Scan for the cell matching the given text and deliver its (X, Y) coordinate at center. 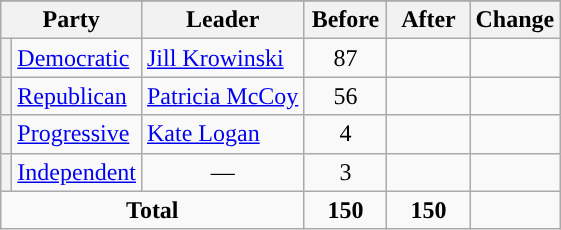
Democratic (77, 58)
Change (515, 20)
87 (346, 58)
Party (72, 20)
Patricia McCoy (222, 96)
3 (346, 172)
56 (346, 96)
Jill Krowinski (222, 58)
Before (346, 20)
Republican (77, 96)
Independent (77, 172)
4 (346, 134)
Total (152, 210)
After (428, 20)
Kate Logan (222, 134)
Progressive (77, 134)
Leader (222, 20)
— (222, 172)
